Determine the (X, Y) coordinate at the center of the cell enclosing the given text.  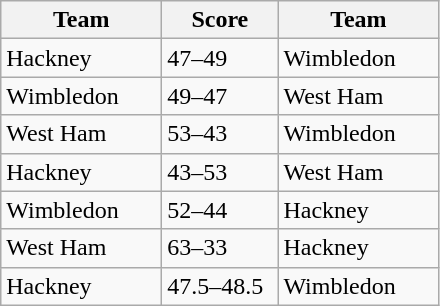
43–53 (220, 172)
63–33 (220, 248)
Score (220, 20)
49–47 (220, 96)
47–49 (220, 58)
47.5–48.5 (220, 286)
52–44 (220, 210)
53–43 (220, 134)
